Pinpoint the cell where the given text exists, returning its [X, Y] midpoint coordinate. 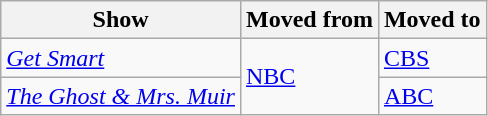
CBS [432, 58]
Get Smart [121, 58]
NBC [309, 77]
Show [121, 20]
ABC [432, 96]
The Ghost & Mrs. Muir [121, 96]
Moved from [309, 20]
Moved to [432, 20]
